Return [x, y] of the center of cell containing provided text 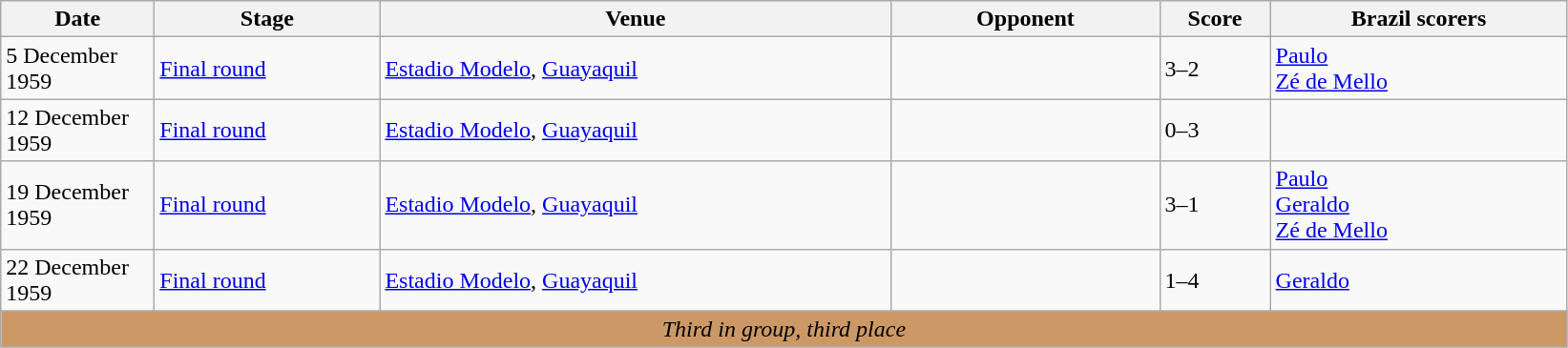
Third in group, third place [784, 329]
1–4 [1215, 280]
Score [1215, 19]
Paulo Geraldo Zé de Mello [1418, 205]
Paulo Zé de Mello [1418, 69]
5 December 1959 [78, 69]
Date [78, 19]
Geraldo [1418, 280]
12 December 1959 [78, 130]
0–3 [1215, 130]
Brazil scorers [1418, 19]
3–1 [1215, 205]
22 December 1959 [78, 280]
Opponent [1025, 19]
19 December 1959 [78, 205]
3–2 [1215, 69]
Venue [636, 19]
Stage [267, 19]
